Return (x, y) of the center of cell containing provided text 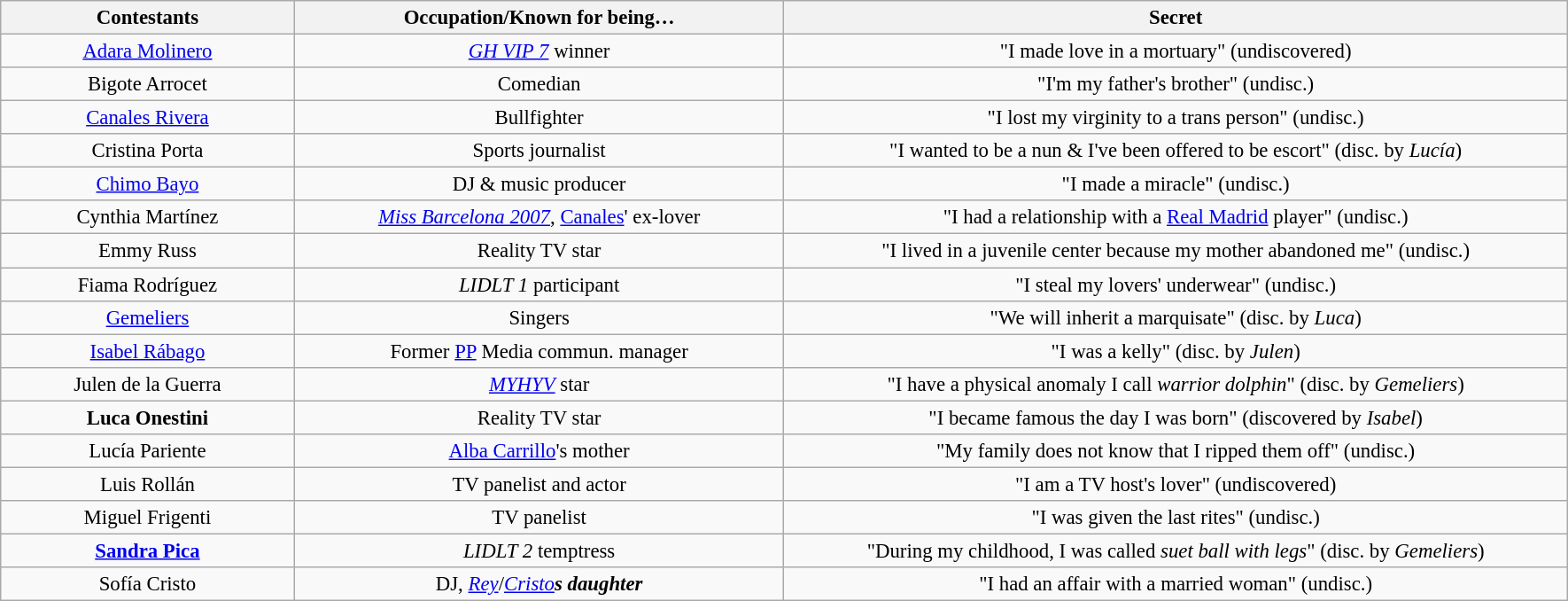
"I steal my lovers' underwear" (undisc.) (1176, 285)
"I had an affair with a married woman" (undisc.) (1176, 584)
"I wanted to be a nun & I've been offered to be escort" (disc. by Lucía) (1176, 151)
"I have a physical anomaly I call warrior dolphin" (disc. by Gemeliers) (1176, 384)
Fiama Rodríguez (148, 285)
"I lived in a juvenile center because my mother abandoned me" (undisc.) (1176, 251)
Comedian (539, 84)
Singers (539, 317)
"My family does not know that I ripped them off" (undisc.) (1176, 450)
Luca Onestini (148, 418)
Alba Carrillo's mother (539, 450)
Adara Molinero (148, 51)
LIDLT 1 participant (539, 285)
Chimo Bayo (148, 184)
"I became famous the day I was born" (discovered by Isabel) (1176, 418)
Gemeliers (148, 317)
Miss Barcelona 2007, Canales' ex-lover (539, 217)
"During my childhood, I was called suet ball with legs" (disc. by Gemeliers) (1176, 550)
Secret (1176, 18)
"I made love in a mortuary" (undiscovered) (1176, 51)
LIDLT 2 temptress (539, 550)
Occupation/Known for being… (539, 18)
MYHYV star (539, 384)
DJ, Rey/Cristos daughter (539, 584)
Sports journalist (539, 151)
Contestants (148, 18)
Sandra Pica (148, 550)
"I lost my virginity to a trans person" (undisc.) (1176, 118)
"I made a miracle" (undisc.) (1176, 184)
"We will inherit a marquisate" (disc. by Luca) (1176, 317)
GH VIP 7 winner (539, 51)
Sofía Cristo (148, 584)
Miguel Frigenti (148, 518)
Former PP Media commun. manager (539, 351)
Lucía Pariente (148, 450)
"I had a relationship with a Real Madrid player" (undisc.) (1176, 217)
"I was given the last rites" (undisc.) (1176, 518)
Bigote Arrocet (148, 84)
TV panelist (539, 518)
Isabel Rábago (148, 351)
Bullfighter (539, 118)
Canales Rivera (148, 118)
Julen de la Guerra (148, 384)
Luis Rollán (148, 484)
DJ & music producer (539, 184)
"I was a kelly" (disc. by Julen) (1176, 351)
TV panelist and actor (539, 484)
Cynthia Martínez (148, 217)
Emmy Russ (148, 251)
Cristina Porta (148, 151)
"I'm my father's brother" (undisc.) (1176, 84)
"I am a TV host's lover" (undiscovered) (1176, 484)
